Capture the cell that displays the provided text and extract its (x, y) central coordinate. 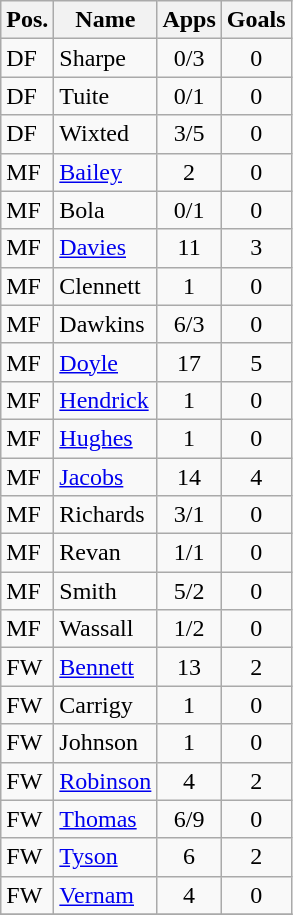
0/3 (189, 58)
Pos. (28, 20)
Thomas (106, 819)
Jacobs (106, 477)
1/1 (189, 553)
3/1 (189, 515)
Johnson (106, 743)
Goals (256, 20)
Vernam (106, 895)
Clennett (106, 286)
Wixted (106, 134)
Sharpe (106, 58)
Richards (106, 515)
11 (189, 248)
Davies (106, 248)
17 (189, 362)
Name (106, 20)
Hendrick (106, 400)
Bola (106, 210)
13 (189, 667)
Doyle (106, 362)
Carrigy (106, 705)
1/2 (189, 629)
Smith (106, 591)
Robinson (106, 781)
Bennett (106, 667)
5 (256, 362)
Tyson (106, 857)
Revan (106, 553)
5/2 (189, 591)
Apps (189, 20)
6/3 (189, 324)
6 (189, 857)
Dawkins (106, 324)
Wassall (106, 629)
Bailey (106, 172)
Tuite (106, 96)
3/5 (189, 134)
Hughes (106, 438)
14 (189, 477)
3 (256, 248)
6/9 (189, 819)
